Provide the [x, y] coordinate of the cell's center where the given text is located.  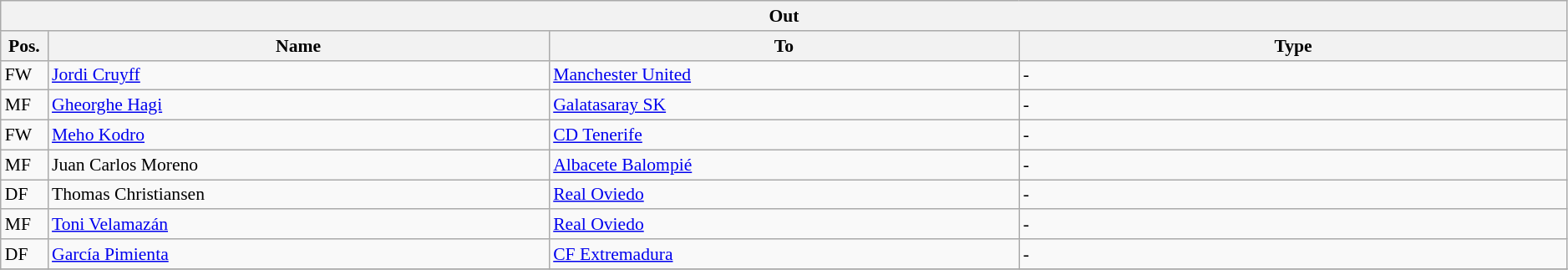
CF Extremadura [784, 254]
Manchester United [784, 75]
Type [1293, 46]
Gheorghe Hagi [298, 105]
CD Tenerife [784, 135]
To [784, 46]
García Pimienta [298, 254]
Out [784, 16]
Toni Velamazán [298, 225]
Name [298, 46]
Galatasaray SK [784, 105]
Jordi Cruyff [298, 75]
Juan Carlos Moreno [298, 165]
Albacete Balompié [784, 165]
Thomas Christiansen [298, 195]
Pos. [24, 46]
Meho Kodro [298, 135]
